Provide the (X, Y) coordinate of the cell's center where the given text is located.  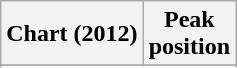
Chart (2012) (72, 34)
Peakposition (189, 34)
